Output the [X, Y] coordinate of the center of the cell containing the given text.  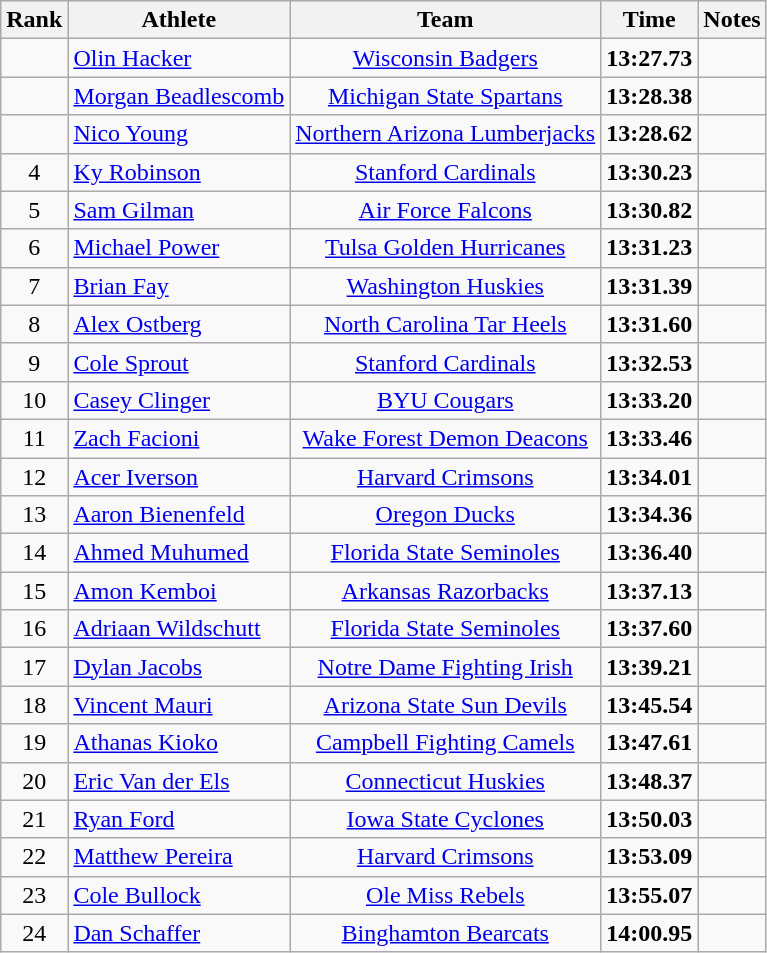
Time [650, 20]
7 [34, 286]
9 [34, 362]
Campbell Fighting Camels [446, 743]
Oregon Ducks [446, 515]
13:31.23 [650, 248]
5 [34, 210]
13:31.60 [650, 324]
13:32.53 [650, 362]
Michael Power [179, 248]
13:45.54 [650, 705]
13:39.21 [650, 667]
13:55.07 [650, 895]
Athlete [179, 20]
Washington Huskies [446, 286]
19 [34, 743]
13:37.13 [650, 591]
Air Force Falcons [446, 210]
Connecticut Huskies [446, 781]
14:00.95 [650, 933]
11 [34, 438]
13:30.82 [650, 210]
North Carolina Tar Heels [446, 324]
Adriaan Wildschutt [179, 629]
13:30.23 [650, 172]
Dan Schaffer [179, 933]
13:33.46 [650, 438]
Michigan State Spartans [446, 96]
13:37.60 [650, 629]
Notes [732, 20]
BYU Cougars [446, 400]
13:36.40 [650, 553]
14 [34, 553]
20 [34, 781]
Brian Fay [179, 286]
4 [34, 172]
13:47.61 [650, 743]
23 [34, 895]
13:27.73 [650, 58]
Dylan Jacobs [179, 667]
13:28.38 [650, 96]
Eric Van der Els [179, 781]
13:34.01 [650, 477]
Notre Dame Fighting Irish [446, 667]
Ole Miss Rebels [446, 895]
Vincent Mauri [179, 705]
18 [34, 705]
13:28.62 [650, 134]
Arkansas Razorbacks [446, 591]
Arizona State Sun Devils [446, 705]
Zach Facioni [179, 438]
Ahmed Muhumed [179, 553]
Ryan Ford [179, 819]
Cole Bullock [179, 895]
Ky Robinson [179, 172]
Athanas Kioko [179, 743]
Casey Clinger [179, 400]
17 [34, 667]
13:31.39 [650, 286]
Team [446, 20]
6 [34, 248]
Binghamton Bearcats [446, 933]
Nico Young [179, 134]
15 [34, 591]
13:53.09 [650, 857]
Northern Arizona Lumberjacks [446, 134]
8 [34, 324]
12 [34, 477]
Sam Gilman [179, 210]
Wisconsin Badgers [446, 58]
Tulsa Golden Hurricanes [446, 248]
Matthew Pereira [179, 857]
24 [34, 933]
Amon Kemboi [179, 591]
21 [34, 819]
Alex Ostberg [179, 324]
Rank [34, 20]
Iowa State Cyclones [446, 819]
Acer Iverson [179, 477]
Morgan Beadlescomb [179, 96]
Aaron Bienenfeld [179, 515]
10 [34, 400]
13:48.37 [650, 781]
13 [34, 515]
Wake Forest Demon Deacons [446, 438]
16 [34, 629]
Olin Hacker [179, 58]
13:50.03 [650, 819]
13:34.36 [650, 515]
22 [34, 857]
Cole Sprout [179, 362]
13:33.20 [650, 400]
